Detect which cell encompasses the target text, then output its (x, y) center coordinate. 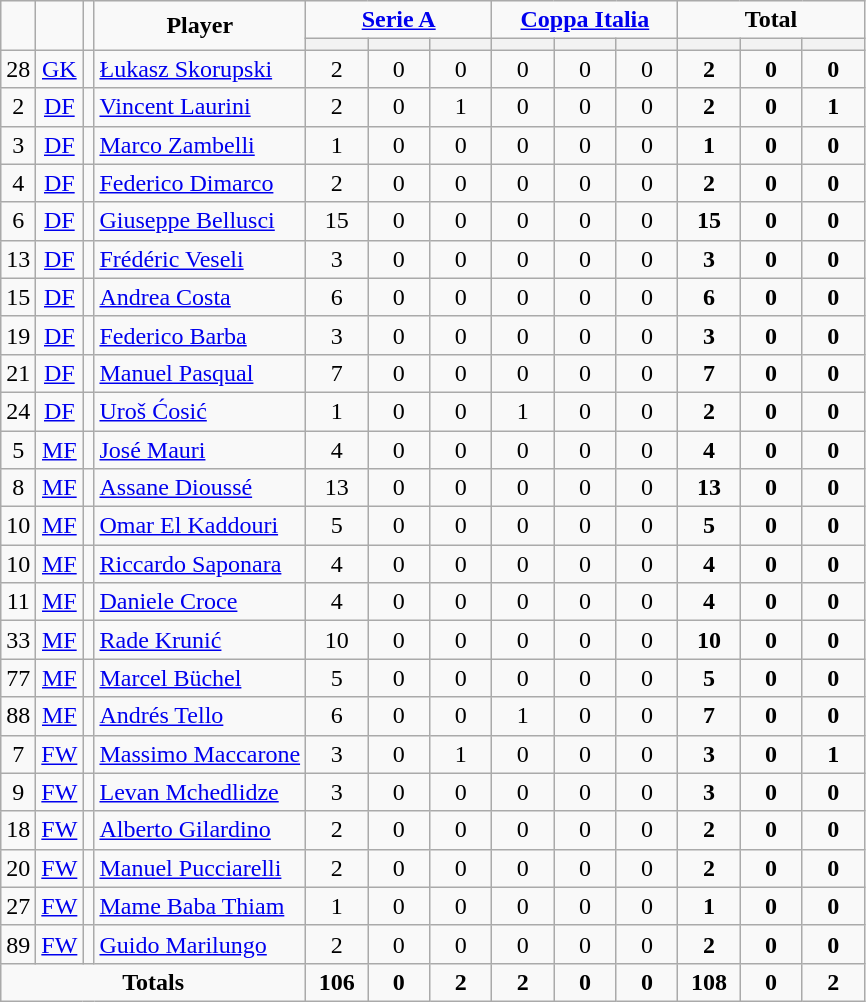
Totals (154, 982)
Łukasz Skorupski (200, 69)
8 (18, 488)
Coppa Italia (585, 20)
106 (337, 982)
24 (18, 411)
Guido Marilungo (200, 944)
Alberto Gilardino (200, 830)
Serie A (399, 20)
28 (18, 69)
Massimo Maccarone (200, 754)
Riccardo Saponara (200, 564)
Daniele Croce (200, 602)
20 (18, 868)
Frédéric Veseli (200, 259)
77 (18, 678)
Assane Dioussé (200, 488)
Marcel Büchel (200, 678)
Andrea Costa (200, 297)
Uroš Ćosić (200, 411)
9 (18, 792)
Manuel Pucciarelli (200, 868)
Levan Mchedlidze (200, 792)
Giuseppe Bellusci (200, 221)
Andrés Tello (200, 716)
Federico Dimarco (200, 183)
89 (18, 944)
Mame Baba Thiam (200, 906)
88 (18, 716)
Rade Krunić (200, 640)
33 (18, 640)
GK (60, 69)
José Mauri (200, 449)
19 (18, 335)
Omar El Kaddouri (200, 526)
Manuel Pasqual (200, 373)
18 (18, 830)
Marco Zambelli (200, 145)
27 (18, 906)
Vincent Laurini (200, 107)
Player (200, 26)
21 (18, 373)
Total (771, 20)
Federico Barba (200, 335)
108 (709, 982)
11 (18, 602)
